Identify which cell holds the provided text, then report its [X, Y] central coordinate. 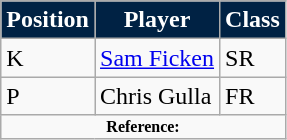
Sam Ficken [156, 58]
Reference: [144, 127]
Chris Gulla [156, 96]
P [48, 96]
SR [253, 58]
FR [253, 96]
Position [48, 20]
K [48, 58]
Player [156, 20]
Class [253, 20]
